Find where the given text appears and provide that cell's center as [X, Y] coordinate. 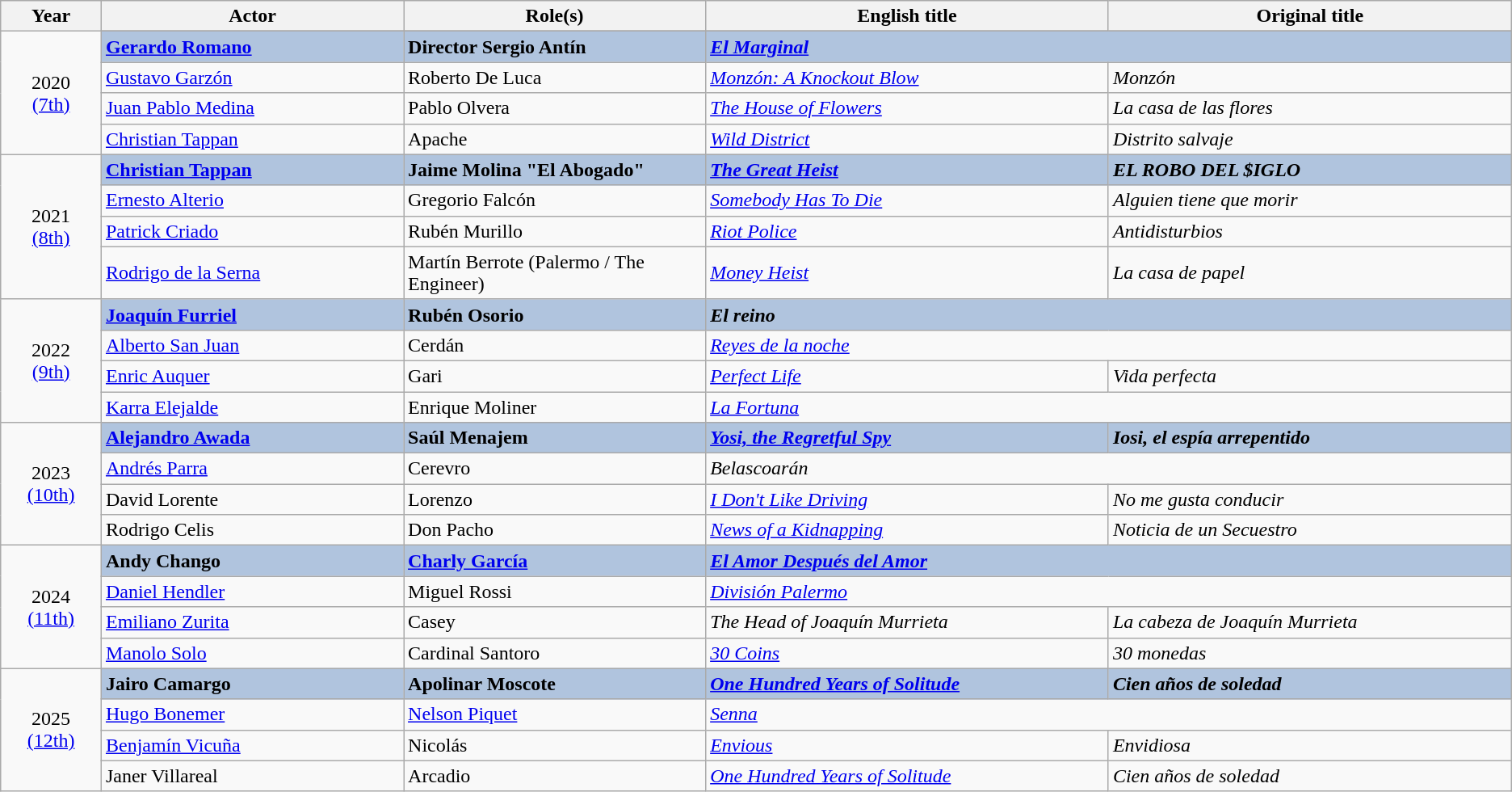
El reino [1109, 314]
David Lorente [252, 499]
Rodrigo de la Serna [252, 273]
Saúl Menajem [555, 438]
30 Coins [908, 653]
2021(8th) [52, 226]
Reyes de la noche [1109, 345]
Emiliano Zurita [252, 622]
Martín Berrote (Palermo / The Engineer) [555, 273]
Envidiosa [1310, 745]
Actor [252, 16]
Jaime Molina "El Abogado" [555, 170]
Hugo Bonemer [252, 714]
Senna [1109, 714]
Monzón [1310, 78]
Nelson Piquet [555, 714]
La casa de papel [1310, 273]
Role(s) [555, 16]
Noticia de un Secuestro [1310, 530]
Daniel Hendler [252, 592]
Apolinar Moscote [555, 684]
Cerdán [555, 345]
Lorenzo [555, 499]
2022(9th) [52, 360]
Rubén Murillo [555, 231]
Director Sergio Antín [555, 47]
Envious [908, 745]
30 monedas [1310, 653]
Gregorio Falcón [555, 200]
Ernesto Alterio [252, 200]
Iosi, el espía arrepentido [1310, 438]
Patrick Criado [252, 231]
Don Pacho [555, 530]
Vida perfecta [1310, 376]
Alberto San Juan [252, 345]
Juan Pablo Medina [252, 108]
Distrito salvaje [1310, 139]
El Amor Después del Amor [1109, 561]
I Don't Like Driving [908, 499]
Arcadio [555, 776]
English title [908, 16]
Andy Chango [252, 561]
Miguel Rossi [555, 592]
Antidisturbios [1310, 231]
Alejandro Awada [252, 438]
Rodrigo Celis [252, 530]
Enric Auquer [252, 376]
Joaquín Furriel [252, 314]
Original title [1310, 16]
Roberto De Luca [555, 78]
Charly García [555, 561]
2025(12th) [52, 730]
Year [52, 16]
Karra Elejalde [252, 407]
The Head of Joaquín Murrieta [908, 622]
Pablo Olvera [555, 108]
La casa de las flores [1310, 108]
Yosi, the Regretful Spy [908, 438]
División Palermo [1109, 592]
The House of Flowers [908, 108]
Cardinal Santoro [555, 653]
Monzón: A Knockout Blow [908, 78]
El Marginal [1109, 47]
Perfect Life [908, 376]
Enrique Moliner [555, 407]
Wild District [908, 139]
2023(10th) [52, 484]
Somebody Has To Die [908, 200]
Andrés Parra [252, 469]
La cabeza de Joaquín Murrieta [1310, 622]
Benjamín Vicuña [252, 745]
EL ROBO DEL $IGLO [1310, 170]
Nicolás [555, 745]
Jairo Camargo [252, 684]
Apache [555, 139]
No me gusta conducir [1310, 499]
Belascoarán [1109, 469]
Money Heist [908, 273]
Manolo Solo [252, 653]
2020(7th) [52, 93]
Gustavo Garzón [252, 78]
The Great Heist [908, 170]
La Fortuna [1109, 407]
Alguien tiene que morir [1310, 200]
News of a Kidnapping [908, 530]
Janer Villareal [252, 776]
Casey [555, 622]
Gerardo Romano [252, 47]
2024(11th) [52, 607]
Cerevro [555, 469]
Riot Police [908, 231]
Gari [555, 376]
Rubén Osorio [555, 314]
